Detect which cell encompasses the target text, then output its (X, Y) center coordinate. 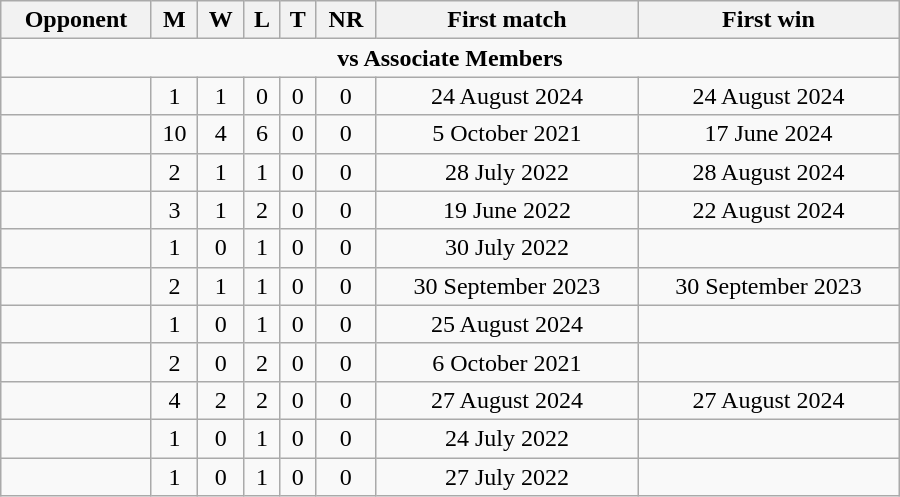
19 June 2022 (507, 210)
6 October 2021 (507, 362)
28 August 2024 (769, 172)
T (298, 20)
22 August 2024 (769, 210)
W (221, 20)
3 (174, 210)
L (262, 20)
25 August 2024 (507, 324)
10 (174, 134)
5 October 2021 (507, 134)
6 (262, 134)
28 July 2022 (507, 172)
First match (507, 20)
27 July 2022 (507, 477)
17 June 2024 (769, 134)
NR (346, 20)
M (174, 20)
vs Associate Members (450, 58)
Opponent (76, 20)
30 July 2022 (507, 248)
24 July 2022 (507, 438)
First win (769, 20)
